Find where the given text appears and provide that cell's center as (X, Y) coordinate. 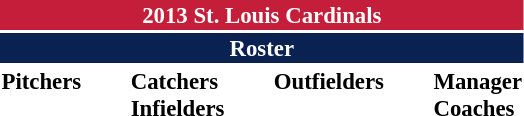
Roster (262, 48)
2013 St. Louis Cardinals (262, 15)
